Determine the (x, y) coordinate at the center of the cell enclosing the given text.  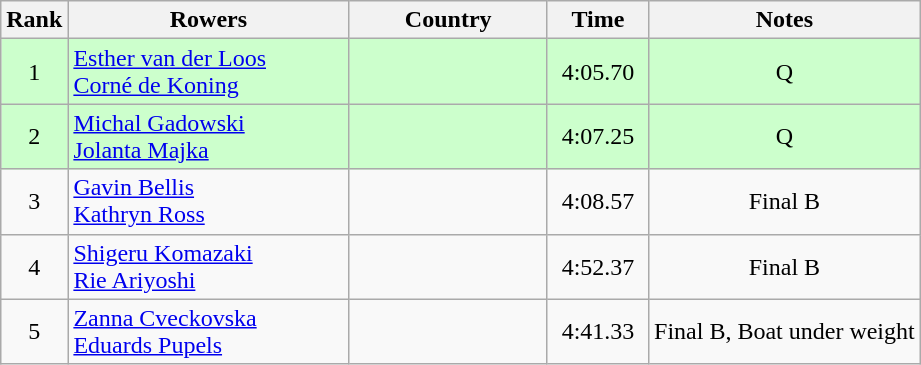
4 (34, 266)
4:05.70 (598, 72)
Time (598, 20)
Final B, Boat under weight (785, 332)
Michal GadowskiJolanta Majka (208, 136)
Country (448, 20)
Shigeru KomazakiRie Ariyoshi (208, 266)
Esther van der LoosCorné de Koning (208, 72)
1 (34, 72)
2 (34, 136)
5 (34, 332)
Rank (34, 20)
Notes (785, 20)
4:07.25 (598, 136)
Rowers (208, 20)
Zanna CveckovskaEduards Pupels (208, 332)
4:08.57 (598, 202)
4:52.37 (598, 266)
4:41.33 (598, 332)
Gavin BellisKathryn Ross (208, 202)
3 (34, 202)
